Output the (x, y) coordinate of the center of the cell containing the given text.  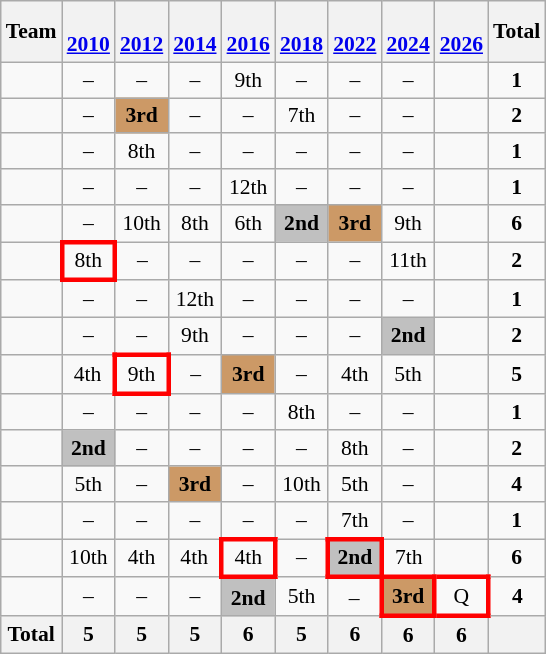
6th (248, 224)
2022 (354, 32)
2024 (408, 32)
2012 (142, 32)
Team (32, 32)
2010 (88, 32)
2026 (462, 32)
Q (462, 598)
2014 (194, 32)
2018 (302, 32)
11th (408, 262)
2016 (248, 32)
